Identify which cell holds the provided text, then report its [x, y] central coordinate. 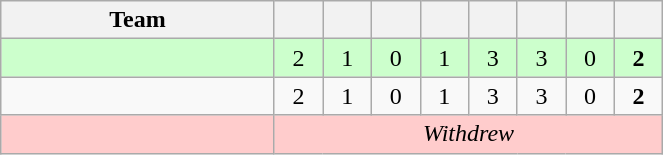
Team [138, 20]
Withdrew [468, 134]
